Detect which cell encompasses the target text, then output its (x, y) center coordinate. 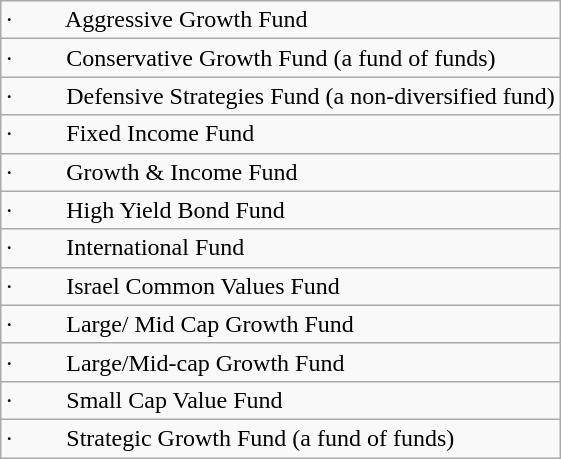
· Strategic Growth Fund (a fund of funds) (281, 438)
· Large/ Mid Cap Growth Fund (281, 324)
· Growth & Income Fund (281, 172)
· Israel Common Values Fund (281, 286)
· Fixed Income Fund (281, 134)
· Aggressive Growth Fund (281, 20)
· Conservative Growth Fund (a fund of funds) (281, 58)
· Large/Mid-cap Growth Fund (281, 362)
· High Yield Bond Fund (281, 210)
· Defensive Strategies Fund (a non-diversified fund) (281, 96)
· International Fund (281, 248)
· Small Cap Value Fund (281, 400)
